Detect which cell encompasses the target text, then output its (X, Y) center coordinate. 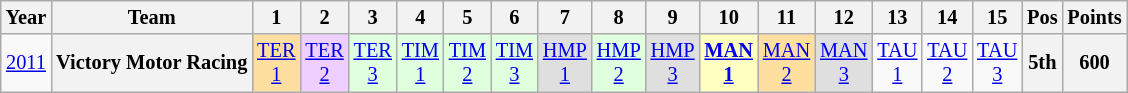
8 (619, 17)
12 (844, 17)
TIM2 (468, 63)
Pos (1042, 17)
TAU2 (947, 63)
Points (1094, 17)
TIM3 (514, 63)
HMP2 (619, 63)
MAN3 (844, 63)
MAN2 (786, 63)
Team (152, 17)
4 (420, 17)
TAU3 (997, 63)
Victory Motor Racing (152, 63)
15 (997, 17)
14 (947, 17)
TER2 (324, 63)
Year (26, 17)
5 (468, 17)
TAU1 (897, 63)
13 (897, 17)
TIM1 (420, 63)
HMP3 (673, 63)
1 (276, 17)
7 (565, 17)
10 (728, 17)
600 (1094, 63)
6 (514, 17)
TER1 (276, 63)
9 (673, 17)
3 (373, 17)
11 (786, 17)
5th (1042, 63)
2 (324, 17)
MAN1 (728, 63)
HMP1 (565, 63)
TER3 (373, 63)
2011 (26, 63)
